Determine the [x, y] coordinate at the center of the cell enclosing the given text.  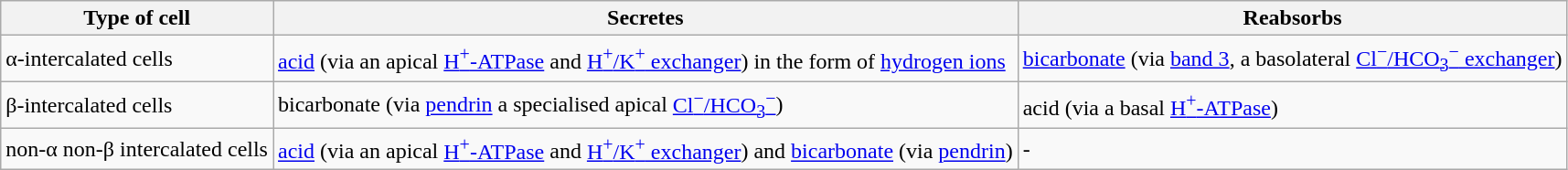
acid (via an apical H+-ATPase and H+/K+ exchanger) in the form of hydrogen ions [645, 58]
β-intercalated cells [137, 106]
Secretes [645, 18]
α-intercalated cells [137, 58]
non-α non-β intercalated cells [137, 148]
acid (via an apical H+-ATPase and H+/K+ exchanger) and bicarbonate (via pendrin) [645, 148]
Reabsorbs [1293, 18]
- [1293, 148]
bicarbonate (via band 3, a basolateral Cl−/HCO3− exchanger) [1293, 58]
acid (via a basal H+-ATPase) [1293, 106]
bicarbonate (via pendrin a specialised apical Cl−/HCO3−) [645, 106]
Type of cell [137, 18]
